Locate the cell with the specified text and output its [X, Y] center coordinate. 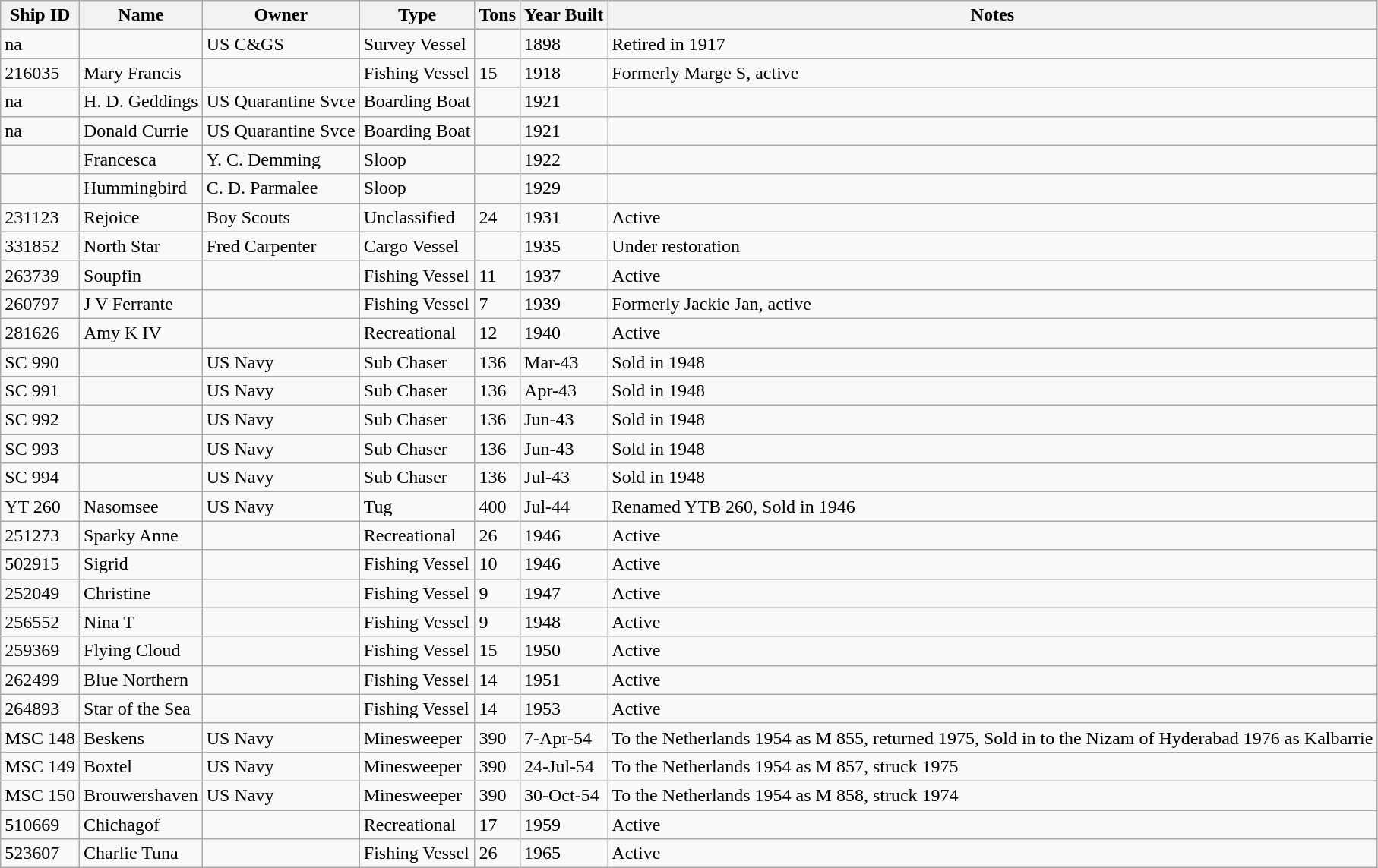
Tons [498, 15]
Sigrid [141, 564]
Charlie Tuna [141, 854]
To the Netherlands 1954 as M 858, struck 1974 [992, 795]
Tug [417, 507]
Ship ID [40, 15]
Survey Vessel [417, 44]
Retired in 1917 [992, 44]
Y. C. Demming [281, 159]
To the Netherlands 1954 as M 857, struck 1975 [992, 766]
263739 [40, 275]
510669 [40, 824]
1931 [564, 217]
1937 [564, 275]
North Star [141, 246]
Star of the Sea [141, 709]
H. D. Geddings [141, 102]
7-Apr-54 [564, 737]
1965 [564, 854]
Notes [992, 15]
231123 [40, 217]
Chichagof [141, 824]
17 [498, 824]
Soupfin [141, 275]
C. D. Parmalee [281, 188]
Under restoration [992, 246]
523607 [40, 854]
Hummingbird [141, 188]
Apr-43 [564, 391]
Cargo Vessel [417, 246]
1951 [564, 680]
262499 [40, 680]
1948 [564, 622]
Brouwershaven [141, 795]
281626 [40, 333]
7 [498, 304]
Type [417, 15]
Renamed YTB 260, Sold in 1946 [992, 507]
Blue Northern [141, 680]
1922 [564, 159]
SC 990 [40, 362]
1940 [564, 333]
1935 [564, 246]
1953 [564, 709]
1898 [564, 44]
1929 [564, 188]
30-Oct-54 [564, 795]
1947 [564, 593]
MSC 149 [40, 766]
Name [141, 15]
J V Ferrante [141, 304]
400 [498, 507]
Formerly Jackie Jan, active [992, 304]
Beskens [141, 737]
260797 [40, 304]
Fred Carpenter [281, 246]
Francesca [141, 159]
Mary Francis [141, 73]
Christine [141, 593]
12 [498, 333]
To the Netherlands 1954 as M 855, returned 1975, Sold in to the Nizam of Hyderabad 1976 as Kalbarrie [992, 737]
251273 [40, 535]
Owner [281, 15]
1939 [564, 304]
Sparky Anne [141, 535]
Boxtel [141, 766]
SC 994 [40, 478]
331852 [40, 246]
11 [498, 275]
Formerly Marge S, active [992, 73]
Flying Cloud [141, 651]
US C&GS [281, 44]
1918 [564, 73]
Year Built [564, 15]
SC 993 [40, 449]
216035 [40, 73]
256552 [40, 622]
502915 [40, 564]
YT 260 [40, 507]
Donald Currie [141, 131]
1950 [564, 651]
1959 [564, 824]
Rejoice [141, 217]
Unclassified [417, 217]
MSC 150 [40, 795]
252049 [40, 593]
Nasomsee [141, 507]
10 [498, 564]
Mar-43 [564, 362]
Jul-44 [564, 507]
Jul-43 [564, 478]
24 [498, 217]
264893 [40, 709]
SC 991 [40, 391]
Amy K IV [141, 333]
259369 [40, 651]
MSC 148 [40, 737]
SC 992 [40, 420]
Nina T [141, 622]
Boy Scouts [281, 217]
24-Jul-54 [564, 766]
